Identify which cell holds the provided text, then report its [X, Y] central coordinate. 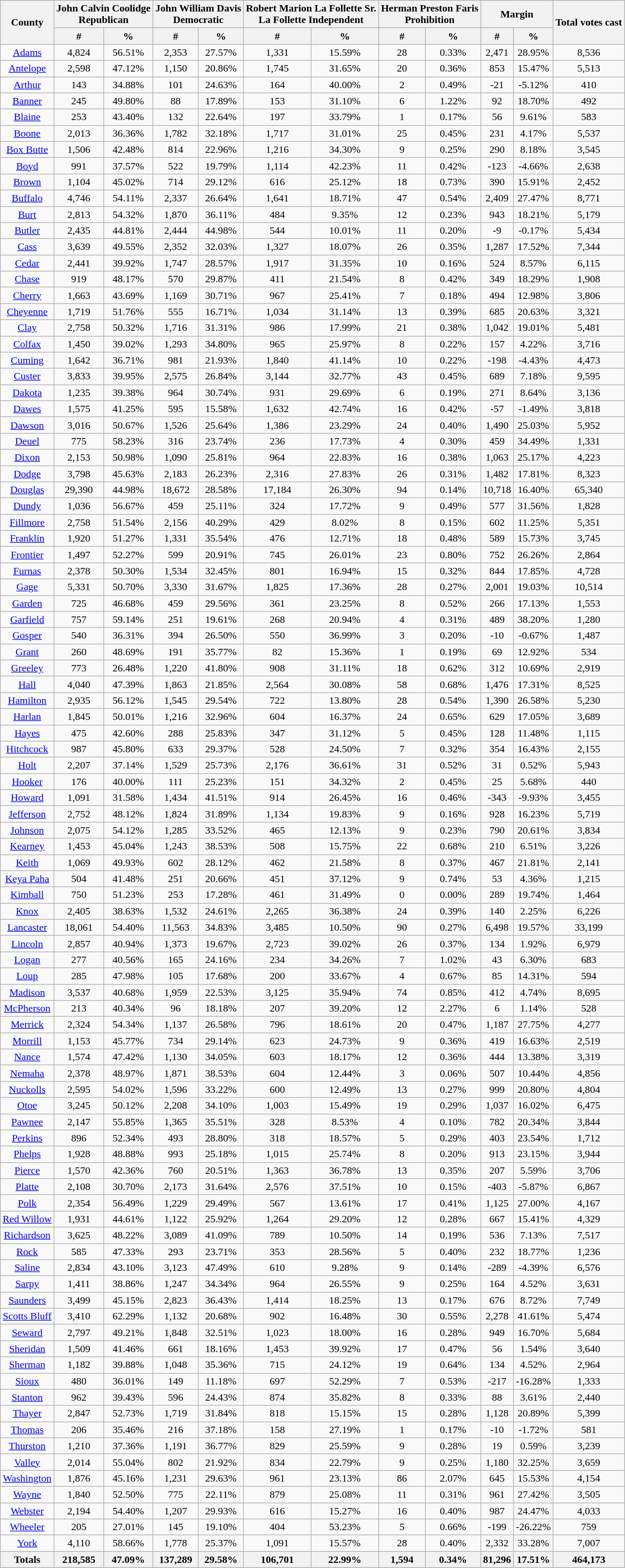
-4.39% [534, 1268]
2,847 [79, 1413]
Wayne [27, 1494]
Hitchcock [27, 749]
2,183 [176, 474]
1,128 [497, 1413]
534 [589, 652]
143 [79, 85]
1,824 [176, 814]
6.30% [534, 960]
Perkins [27, 1138]
581 [589, 1430]
1,264 [277, 1219]
Garden [27, 603]
1,210 [79, 1446]
26.30% [345, 490]
37.36% [128, 1446]
943 [497, 214]
39.95% [128, 376]
19.79% [221, 166]
504 [79, 879]
Lancaster [27, 927]
31.49% [345, 895]
610 [277, 1268]
34.32% [345, 782]
14.31% [534, 976]
4.17% [534, 133]
Gage [27, 587]
268 [277, 619]
17.81% [534, 474]
11,563 [176, 927]
928 [497, 814]
1,920 [79, 539]
-0.17% [534, 231]
24.63% [221, 85]
2,598 [79, 69]
245 [79, 101]
30.74% [221, 393]
2.25% [534, 911]
Hayes [27, 733]
16.63% [534, 1041]
47.33% [128, 1251]
5,474 [589, 1316]
20.91% [221, 555]
931 [277, 393]
128 [497, 733]
16.23% [534, 814]
10,718 [497, 490]
2,173 [176, 1187]
1,122 [176, 1219]
2,471 [497, 52]
137,289 [176, 1559]
26.64% [221, 198]
24.47% [534, 1511]
3,806 [589, 295]
55.85% [128, 1122]
94 [402, 490]
26.26% [534, 555]
3,330 [176, 587]
789 [277, 1235]
540 [79, 636]
25.03% [534, 425]
31.11% [345, 668]
32.45% [221, 571]
577 [497, 506]
2,595 [79, 1089]
2,964 [589, 1365]
17.52% [534, 247]
0.00% [453, 895]
5,684 [589, 1333]
54.11% [128, 198]
42.36% [128, 1170]
3,545 [589, 149]
-57 [497, 409]
25.74% [345, 1154]
145 [176, 1527]
27.83% [345, 474]
1.22% [453, 101]
3,410 [79, 1316]
-403 [497, 1187]
683 [589, 960]
4.36% [534, 879]
390 [497, 182]
18.61% [345, 1025]
Butler [27, 231]
1,390 [497, 700]
1,434 [176, 798]
Saunders [27, 1300]
Dundy [27, 506]
4,033 [589, 1511]
914 [277, 798]
32.25% [534, 1462]
1,293 [176, 344]
913 [497, 1154]
1,236 [589, 1251]
Rock [27, 1251]
0.41% [453, 1203]
1,828 [589, 506]
3,640 [589, 1349]
1,363 [277, 1170]
27.57% [221, 52]
Morrill [27, 1041]
54.34% [128, 1025]
23 [402, 555]
1,247 [176, 1284]
20.68% [221, 1316]
Seward [27, 1333]
1,411 [79, 1284]
15.53% [534, 1478]
853 [497, 69]
17.28% [221, 895]
12.98% [534, 295]
32.51% [221, 1333]
1,529 [176, 765]
33.22% [221, 1089]
Burt [27, 214]
Cedar [27, 263]
19.10% [221, 1527]
25.18% [221, 1154]
1,506 [79, 149]
36.36% [128, 133]
27.42% [534, 1494]
1,125 [497, 1203]
1,450 [79, 344]
949 [497, 1333]
3,716 [589, 344]
1,526 [176, 425]
1,545 [176, 700]
86 [402, 1478]
782 [497, 1122]
17.31% [534, 684]
2,156 [176, 522]
158 [277, 1430]
1,327 [277, 247]
6,867 [589, 1187]
34.49% [534, 441]
106,701 [277, 1559]
633 [176, 749]
16.48% [345, 1316]
33.79% [345, 117]
2,108 [79, 1187]
30.71% [221, 295]
1,747 [176, 263]
410 [589, 85]
Cheyenne [27, 312]
23.13% [345, 1478]
3,321 [589, 312]
213 [79, 1009]
4,223 [589, 457]
2.27% [453, 1009]
26.84% [221, 376]
-4.66% [534, 166]
47.09% [128, 1559]
290 [497, 149]
2,332 [497, 1543]
22.53% [221, 992]
-9 [497, 231]
19.57% [534, 927]
47.42% [128, 1057]
216 [176, 1430]
1,069 [79, 863]
16.71% [221, 312]
42.48% [128, 149]
50.01% [128, 717]
39.20% [345, 1009]
92 [497, 101]
Harlan [27, 717]
38.86% [128, 1284]
494 [497, 295]
451 [277, 879]
3,239 [589, 1446]
411 [277, 279]
48.12% [128, 814]
-5.87% [534, 1187]
412 [497, 992]
991 [79, 166]
801 [277, 571]
3,144 [277, 376]
17.73% [345, 441]
19.03% [534, 587]
623 [277, 1041]
31.89% [221, 814]
25.73% [221, 765]
5.68% [534, 782]
2,834 [79, 1268]
4,110 [79, 1543]
818 [277, 1413]
1,917 [277, 263]
967 [277, 295]
191 [176, 652]
20.66% [221, 879]
36.78% [345, 1170]
Dawes [27, 409]
58.23% [128, 441]
35.51% [221, 1122]
Saline [27, 1268]
Pawnee [27, 1122]
41.80% [221, 668]
20.89% [534, 1413]
8,525 [589, 684]
29.20% [345, 1219]
47.39% [128, 684]
790 [497, 830]
18,061 [79, 927]
197 [277, 117]
965 [277, 344]
Robert Marion La Follette Sr.La Follette Independent [311, 14]
42.23% [345, 166]
752 [497, 555]
Richardson [27, 1235]
25.11% [221, 506]
18,672 [176, 490]
McPherson [27, 1009]
476 [277, 539]
27.00% [534, 1203]
2,337 [176, 198]
23.54% [534, 1138]
480 [79, 1381]
Dodge [27, 474]
15.15% [345, 1413]
Boone [27, 133]
734 [176, 1041]
8.18% [534, 149]
16.37% [345, 717]
814 [176, 149]
0.80% [453, 555]
3.61% [534, 1397]
County [27, 22]
29.49% [221, 1203]
-217 [497, 1381]
522 [176, 166]
-343 [497, 798]
35.54% [221, 539]
8.53% [345, 1122]
200 [277, 976]
35.36% [221, 1365]
440 [589, 782]
36.99% [345, 636]
36.31% [128, 636]
22.79% [345, 1462]
2,638 [589, 166]
3,245 [79, 1106]
17.72% [345, 506]
667 [497, 1219]
Thomas [27, 1430]
18.77% [534, 1251]
328 [277, 1122]
2,075 [79, 830]
John Calvin CoolidgeRepublican [103, 14]
1,229 [176, 1203]
24.43% [221, 1397]
26.23% [221, 474]
1,180 [497, 1462]
1,863 [176, 684]
33.28% [534, 1543]
Stanton [27, 1397]
2,444 [176, 231]
37.51% [345, 1187]
12.49% [345, 1089]
0.53% [453, 1381]
Margin [517, 14]
599 [176, 555]
595 [176, 409]
2,409 [497, 198]
493 [176, 1138]
19.67% [221, 943]
29,390 [79, 490]
31.84% [221, 1413]
271 [497, 393]
Franklin [27, 539]
32.77% [345, 376]
41.25% [128, 409]
-199 [497, 1527]
31.58% [128, 798]
Brown [27, 182]
24.61% [221, 911]
54.12% [128, 830]
10.44% [534, 1073]
829 [277, 1446]
583 [589, 117]
1,928 [79, 1154]
28.56% [345, 1251]
45.63% [128, 474]
1,153 [79, 1041]
2,147 [79, 1122]
-123 [497, 166]
15.58% [221, 409]
600 [277, 1089]
29.37% [221, 749]
1,908 [589, 279]
1,876 [79, 1478]
-1.72% [534, 1430]
51.54% [128, 522]
3,226 [589, 846]
285 [79, 976]
22.96% [221, 149]
49.80% [128, 101]
40.29% [221, 522]
676 [497, 1300]
1,594 [402, 1559]
394 [176, 636]
2,208 [176, 1106]
1,497 [79, 555]
56.49% [128, 1203]
231 [497, 133]
Nemaha [27, 1073]
Gosper [27, 636]
58 [402, 684]
Red Willow [27, 1219]
Dakota [27, 393]
4,824 [79, 52]
3,659 [589, 1462]
444 [497, 1057]
999 [497, 1089]
13.61% [345, 1203]
Kearney [27, 846]
34.83% [221, 927]
Platte [27, 1187]
31.12% [345, 733]
-198 [497, 360]
20.94% [345, 619]
54.02% [128, 1089]
30.08% [345, 684]
132 [176, 117]
1,596 [176, 1089]
689 [497, 376]
986 [277, 328]
21.58% [345, 863]
7,344 [589, 247]
Lincoln [27, 943]
266 [497, 603]
35.46% [128, 1430]
419 [497, 1041]
58.66% [128, 1543]
21.93% [221, 360]
1,482 [497, 474]
31.14% [345, 312]
1,169 [176, 295]
Total votes cast [589, 22]
0.73% [453, 182]
1,848 [176, 1333]
15.47% [534, 69]
23.29% [345, 425]
661 [176, 1349]
715 [277, 1365]
-16.28% [534, 1381]
404 [277, 1527]
4,154 [589, 1478]
-9.93% [534, 798]
33,199 [589, 927]
1,490 [497, 425]
-5.12% [534, 85]
11.48% [534, 733]
35.94% [345, 992]
Buffalo [27, 198]
25.12% [345, 182]
467 [497, 863]
0.85% [453, 992]
4,329 [589, 1219]
25.37% [221, 1543]
3,319 [589, 1057]
24.50% [345, 749]
1,243 [176, 846]
589 [497, 539]
1,575 [79, 409]
36.77% [221, 1446]
1,036 [79, 506]
206 [79, 1430]
1,386 [277, 425]
1,782 [176, 133]
3,745 [589, 539]
2,440 [589, 1397]
464,173 [589, 1559]
722 [277, 700]
1,574 [79, 1057]
11.18% [221, 1381]
6,576 [589, 1268]
29.93% [221, 1511]
48.17% [128, 279]
2,797 [79, 1333]
1.92% [534, 943]
42.74% [345, 409]
Dawson [27, 425]
6.51% [534, 846]
21.54% [345, 279]
2,519 [589, 1041]
15.27% [345, 1511]
37.57% [128, 166]
22.64% [221, 117]
33.52% [221, 830]
24.12% [345, 1365]
0.18% [453, 295]
Valley [27, 1462]
1,712 [589, 1138]
176 [79, 782]
40.56% [128, 960]
2,014 [79, 1462]
56.67% [128, 506]
3,123 [176, 1268]
Douglas [27, 490]
33.67% [345, 976]
54.32% [128, 214]
101 [176, 85]
8.57% [534, 263]
Madison [27, 992]
16.40% [534, 490]
Nance [27, 1057]
0.66% [453, 1527]
2,352 [176, 247]
5,179 [589, 214]
34.10% [221, 1106]
1,280 [589, 619]
1,642 [79, 360]
288 [176, 733]
29.14% [221, 1041]
27.01% [128, 1527]
2,155 [589, 749]
1,414 [277, 1300]
111 [176, 782]
1,959 [176, 992]
19.83% [345, 814]
47.98% [128, 976]
16.43% [534, 749]
27.19% [345, 1430]
Custer [27, 376]
1,042 [497, 328]
Chase [27, 279]
14 [402, 1235]
45.77% [128, 1041]
0.30% [453, 441]
18.29% [534, 279]
45.80% [128, 749]
9.61% [534, 117]
1,037 [497, 1106]
293 [176, 1251]
43.69% [128, 295]
15.75% [345, 846]
354 [497, 749]
289 [497, 895]
16.94% [345, 571]
36.43% [221, 1300]
0.65% [453, 717]
8.72% [534, 1300]
3,505 [589, 1494]
31.64% [221, 1187]
544 [277, 231]
645 [497, 1478]
17.05% [534, 717]
37.12% [345, 879]
8.02% [345, 522]
20.61% [534, 830]
12.71% [345, 539]
35.77% [221, 652]
17.51% [534, 1559]
2,265 [277, 911]
324 [277, 506]
19.01% [534, 328]
Sarpy [27, 1284]
17,184 [277, 490]
1,717 [277, 133]
52.34% [128, 1138]
36.71% [128, 360]
Sherman [27, 1365]
31.56% [534, 506]
484 [277, 214]
15.41% [534, 1219]
1.54% [534, 1349]
2,564 [277, 684]
4.74% [534, 992]
2,354 [79, 1203]
1,220 [176, 668]
40.68% [128, 992]
3,125 [277, 992]
2,278 [497, 1316]
Hooker [27, 782]
27.75% [534, 1025]
2,001 [497, 587]
Holt [27, 765]
1,534 [176, 571]
834 [277, 1462]
1,231 [176, 1478]
879 [277, 1494]
429 [277, 522]
42.60% [128, 733]
32.03% [221, 247]
25.41% [345, 295]
4,473 [589, 360]
1,845 [79, 717]
Cass [27, 247]
603 [277, 1057]
Kimball [27, 895]
3,485 [277, 927]
2,353 [176, 52]
2,324 [79, 1025]
44.81% [128, 231]
2,576 [277, 1187]
38.20% [534, 619]
2,013 [79, 133]
697 [277, 1381]
Boyd [27, 166]
919 [79, 279]
5,399 [589, 1413]
475 [79, 733]
Garfield [27, 619]
1,235 [79, 393]
5,952 [589, 425]
20.86% [221, 69]
2,813 [79, 214]
28.57% [221, 263]
22.99% [345, 1559]
5,230 [589, 700]
Polk [27, 1203]
26.01% [345, 555]
1,509 [79, 1349]
347 [277, 733]
1,870 [176, 214]
8,695 [589, 992]
0.48% [453, 539]
461 [277, 895]
65,340 [589, 490]
53.23% [345, 1527]
3,537 [79, 992]
10,514 [589, 587]
4,277 [589, 1025]
31.01% [345, 133]
2,452 [589, 182]
Pierce [27, 1170]
40.94% [128, 943]
844 [497, 571]
7,749 [589, 1300]
52.27% [128, 555]
1,487 [589, 636]
508 [277, 846]
9.35% [345, 214]
1,137 [176, 1025]
0.06% [453, 1073]
6,498 [497, 927]
796 [277, 1025]
3,706 [589, 1170]
28.80% [221, 1138]
1,464 [589, 895]
34.26% [345, 960]
17.36% [345, 587]
Herman Preston FarisProhibition [430, 14]
1,150 [176, 69]
3,844 [589, 1122]
1,104 [79, 182]
17.68% [221, 976]
1,553 [589, 603]
353 [277, 1251]
153 [277, 101]
802 [176, 1462]
29.69% [345, 393]
16.02% [534, 1106]
1,365 [176, 1122]
28.58% [221, 490]
50.30% [128, 571]
5,943 [589, 765]
3,833 [79, 376]
Nuckolls [27, 1089]
1,333 [589, 1381]
0.55% [453, 1316]
25.23% [221, 782]
31.31% [221, 328]
25.83% [221, 733]
908 [277, 668]
25.59% [345, 1446]
8,536 [589, 52]
759 [589, 1527]
1,871 [176, 1073]
4,746 [79, 198]
2,207 [79, 765]
48.97% [128, 1073]
Grant [27, 652]
760 [176, 1170]
29.12% [221, 182]
Knox [27, 911]
5,351 [589, 522]
48.69% [128, 652]
12.13% [345, 830]
25.64% [221, 425]
36.61% [345, 765]
1,182 [79, 1365]
John William DavisDemocratic [198, 14]
Box Butte [27, 149]
5,513 [589, 69]
16.70% [534, 1333]
2.07% [453, 1478]
31.10% [345, 101]
35.82% [345, 1397]
18.18% [221, 1009]
0.59% [534, 1446]
3,499 [79, 1300]
Fillmore [27, 522]
1,716 [176, 328]
5,434 [589, 231]
47.49% [221, 1268]
53 [497, 879]
2,575 [176, 376]
Furnas [27, 571]
43.40% [128, 117]
3,016 [79, 425]
4,167 [589, 1203]
-289 [497, 1268]
Colfax [27, 344]
15.73% [534, 539]
993 [176, 1154]
45.16% [128, 1478]
Keya Paha [27, 879]
32.96% [221, 717]
1,641 [277, 198]
27.47% [534, 198]
29.63% [221, 1478]
21.85% [221, 684]
44.61% [128, 1219]
773 [79, 668]
13.38% [534, 1057]
1,285 [176, 830]
22.11% [221, 1494]
-1.49% [534, 409]
45.02% [128, 182]
85 [497, 976]
260 [79, 652]
22.83% [345, 457]
Arthur [27, 85]
19.61% [221, 619]
981 [176, 360]
Deuel [27, 441]
82 [277, 652]
32.18% [221, 133]
492 [589, 101]
21.92% [221, 1462]
48.88% [128, 1154]
49.55% [128, 247]
Banner [27, 101]
25.17% [534, 457]
0 [402, 895]
55.04% [128, 1462]
-26.22% [534, 1527]
29.56% [221, 603]
18.71% [345, 198]
5.59% [534, 1170]
1.14% [534, 1009]
1,023 [277, 1333]
4,728 [589, 571]
0.74% [453, 879]
46.68% [128, 603]
18.16% [221, 1349]
0.46% [453, 798]
18.07% [345, 247]
40.34% [128, 1009]
26.45% [345, 798]
465 [277, 830]
3,089 [176, 1235]
524 [497, 263]
3,818 [589, 409]
205 [79, 1527]
507 [497, 1073]
52.29% [345, 1381]
23.25% [345, 603]
20.63% [534, 312]
Howard [27, 798]
5,331 [79, 587]
316 [176, 441]
567 [277, 1203]
9,595 [589, 376]
550 [277, 636]
585 [79, 1251]
Scotts Bluff [27, 1316]
30 [402, 1316]
2,316 [277, 474]
48.22% [128, 1235]
21 [402, 328]
36.01% [128, 1381]
7,007 [589, 1543]
Keith [27, 863]
874 [277, 1397]
41.48% [128, 879]
52.50% [128, 1494]
Logan [27, 960]
5,719 [589, 814]
1,778 [176, 1543]
4,804 [589, 1089]
218,585 [79, 1559]
234 [277, 960]
462 [277, 863]
41.51% [221, 798]
1,115 [589, 733]
0.10% [453, 1122]
18.21% [534, 214]
157 [497, 344]
-0.67% [534, 636]
1,063 [497, 457]
56.12% [128, 700]
18.25% [345, 1300]
902 [277, 1316]
4,856 [589, 1073]
25.97% [345, 344]
2,752 [79, 814]
45.04% [128, 846]
49.93% [128, 863]
1,015 [277, 1154]
15.59% [345, 52]
3,136 [589, 393]
29.58% [221, 1559]
74 [402, 992]
29.54% [221, 700]
685 [497, 312]
Merrick [27, 1025]
17.85% [534, 571]
Totals [27, 1559]
2,823 [176, 1300]
Antelope [27, 69]
3,631 [589, 1284]
2,723 [277, 943]
1,215 [589, 879]
17.13% [534, 603]
21.81% [534, 863]
15.49% [345, 1106]
Otoe [27, 1106]
59.14% [128, 619]
3,944 [589, 1154]
1,132 [176, 1316]
19.74% [534, 895]
-21 [497, 85]
1,090 [176, 457]
403 [497, 1138]
24.73% [345, 1041]
1,663 [79, 295]
20.80% [534, 1089]
15.91% [534, 182]
2,919 [589, 668]
25.92% [221, 1219]
1,191 [176, 1446]
5,537 [589, 133]
Greeley [27, 668]
Phelps [27, 1154]
41.14% [345, 360]
28.12% [221, 863]
18.57% [345, 1138]
8,323 [589, 474]
3,689 [589, 717]
34.34% [221, 1284]
Thayer [27, 1413]
22 [402, 846]
8,771 [589, 198]
151 [277, 782]
Wheeler [27, 1527]
2,435 [79, 231]
17.89% [221, 101]
236 [277, 441]
29.87% [221, 279]
277 [79, 960]
1,114 [277, 166]
Thurston [27, 1446]
47 [402, 198]
140 [497, 911]
25.81% [221, 457]
3,798 [79, 474]
Sheridan [27, 1349]
629 [497, 717]
555 [176, 312]
50.12% [128, 1106]
50.70% [128, 587]
745 [277, 555]
41.46% [128, 1349]
1,532 [176, 911]
69 [497, 652]
18.00% [345, 1333]
1,034 [277, 312]
11.25% [534, 522]
7.13% [534, 1235]
10.01% [345, 231]
4.22% [534, 344]
1,373 [176, 943]
25.08% [345, 1494]
23.15% [534, 1154]
10.69% [534, 668]
Sioux [27, 1381]
2,935 [79, 700]
596 [176, 1397]
1,134 [277, 814]
210 [497, 846]
39.38% [128, 393]
15.57% [345, 1543]
34.80% [221, 344]
349 [497, 279]
49.21% [128, 1333]
51.76% [128, 312]
Blaine [27, 117]
39.88% [128, 1365]
41.09% [221, 1235]
1,825 [277, 587]
81,296 [497, 1559]
56.51% [128, 52]
34.30% [345, 149]
7,517 [589, 1235]
13.80% [345, 700]
47.12% [128, 69]
37.14% [128, 765]
1,931 [79, 1219]
1,207 [176, 1511]
361 [277, 603]
232 [497, 1251]
757 [79, 619]
536 [497, 1235]
7.18% [534, 376]
Clay [27, 328]
-4.43% [534, 360]
17.99% [345, 328]
2,194 [79, 1511]
37.18% [221, 1430]
15.36% [345, 652]
34.05% [221, 1057]
90 [402, 927]
2,176 [277, 765]
31.65% [345, 69]
36.38% [345, 911]
Dixon [27, 457]
570 [176, 279]
23.74% [221, 441]
36.11% [221, 214]
714 [176, 182]
18.17% [345, 1057]
2,153 [79, 457]
6,226 [589, 911]
23.71% [221, 1251]
750 [79, 895]
50.67% [128, 425]
2,405 [79, 911]
1,570 [79, 1170]
0.34% [453, 1559]
Adams [27, 52]
2,864 [589, 555]
Webster [27, 1511]
896 [79, 1138]
30.70% [128, 1187]
1,632 [277, 409]
26.48% [128, 668]
1,187 [497, 1025]
20.34% [534, 1122]
Hamilton [27, 700]
149 [176, 1381]
2,857 [79, 943]
0.67% [453, 976]
6,979 [589, 943]
20.51% [221, 1170]
12.44% [345, 1073]
725 [79, 603]
1,745 [277, 69]
24.16% [221, 960]
0.64% [453, 1365]
Loup [27, 976]
Johnson [27, 830]
1,048 [176, 1365]
96 [176, 1009]
50.98% [128, 457]
312 [497, 668]
3,639 [79, 247]
62.29% [128, 1316]
18.70% [534, 101]
York [27, 1543]
Cherry [27, 295]
1,476 [497, 684]
6,115 [589, 263]
51.27% [128, 539]
50.32% [128, 328]
105 [176, 976]
31.67% [221, 587]
1,130 [176, 1057]
39.43% [128, 1397]
3,455 [589, 798]
Jefferson [27, 814]
52.73% [128, 1413]
2,141 [589, 863]
28.95% [534, 52]
Frontier [27, 555]
962 [79, 1397]
6,475 [589, 1106]
26.50% [221, 636]
594 [589, 976]
41.61% [534, 1316]
51.23% [128, 895]
165 [176, 960]
43.10% [128, 1268]
2,441 [79, 263]
26.55% [345, 1284]
8.64% [534, 393]
1,287 [497, 247]
Cuming [27, 360]
1.02% [453, 960]
318 [277, 1138]
45.15% [128, 1300]
34.88% [128, 85]
38.63% [128, 911]
1,003 [277, 1106]
489 [497, 619]
12.92% [534, 652]
0.62% [453, 668]
31.35% [345, 263]
4,040 [79, 684]
Washington [27, 1478]
9.28% [345, 1268]
3,625 [79, 1235]
3,834 [589, 830]
5,481 [589, 328]
Hall [27, 684]
